Search for the cell housing the specified text and yield its (X, Y) center coordinate. 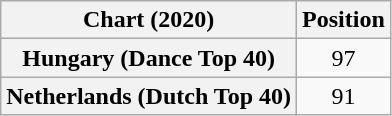
Chart (2020) (149, 20)
Netherlands (Dutch Top 40) (149, 96)
97 (344, 58)
91 (344, 96)
Position (344, 20)
Hungary (Dance Top 40) (149, 58)
